Provide the (x, y) coordinate of the cell's center where the given text is located.  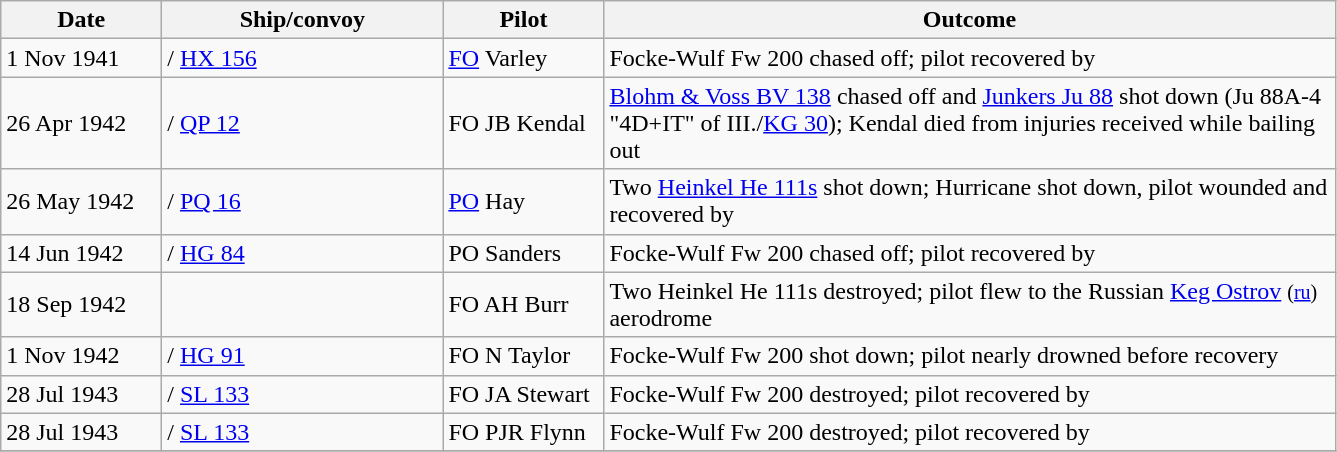
FO AH Burr (524, 304)
1 Nov 1941 (82, 58)
18 Sep 1942 (82, 304)
/ PQ 16 (302, 202)
Outcome (970, 20)
PO Hay (524, 202)
14 Jun 1942 (82, 253)
1 Nov 1942 (82, 356)
26 Apr 1942 (82, 123)
/ HX 156 (302, 58)
FO N Taylor (524, 356)
/ HG 84 (302, 253)
Two Heinkel He 111s shot down; Hurricane shot down, pilot wounded and recovered by (970, 202)
Ship/convoy (302, 20)
FO JA Stewart (524, 394)
FO PJR Flynn (524, 432)
/ HG 91 (302, 356)
Blohm & Voss BV 138 chased off and Junkers Ju 88 shot down (Ju 88A-4 "4D+IT" of III./KG 30); Kendal died from injuries received while bailing out (970, 123)
/ QP 12 (302, 123)
FO Varley (524, 58)
26 May 1942 (82, 202)
FO JB Kendal (524, 123)
Two Heinkel He 111s destroyed; pilot flew to the Russian Keg Ostrov (ru) aerodrome (970, 304)
PO Sanders (524, 253)
Date (82, 20)
Pilot (524, 20)
Focke-Wulf Fw 200 shot down; pilot nearly drowned before recovery (970, 356)
